Return the [x, y] coordinate for the center point of the cell that contains the specified text.  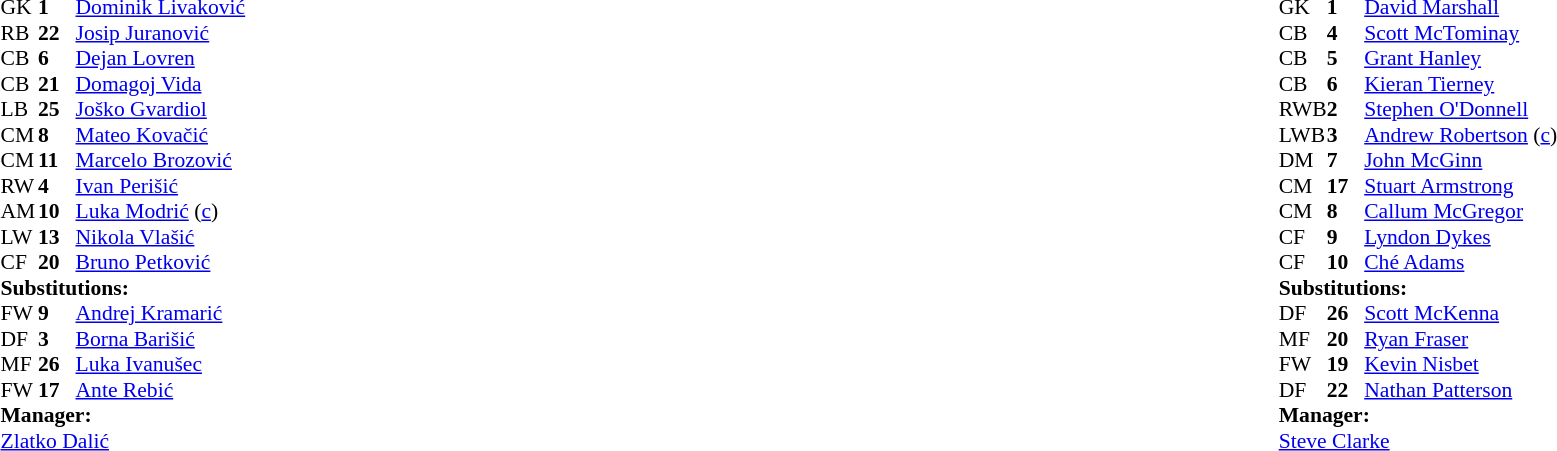
Ante Rebić [161, 390]
Manager: [122, 415]
John McGinn [1460, 161]
19 [1346, 365]
Stuart Armstrong [1460, 186]
Kevin Nisbet [1460, 365]
Callum McGregor [1460, 211]
LB [19, 109]
Lyndon Dykes [1460, 237]
Ché Adams [1460, 263]
Grant Hanley [1460, 59]
AM [19, 211]
RB [19, 33]
Dejan Lovren [161, 59]
Mateo Kovačić [161, 135]
11 [57, 161]
Bruno Petković [161, 263]
21 [57, 84]
7 [1346, 161]
Nathan Patterson [1460, 390]
RWB [1303, 109]
Substitutions: [122, 288]
LW [19, 237]
LWB [1303, 135]
Kieran Tierney [1460, 84]
Luka Ivanušec [161, 365]
2 [1346, 109]
Ryan Fraser [1460, 339]
Stephen O'Donnell [1460, 109]
Borna Barišić [161, 339]
Scott McKenna [1460, 313]
Joško Gvardiol [161, 109]
5 [1346, 59]
13 [57, 237]
Scott McTominay [1460, 33]
Andrej Kramarić [161, 313]
Ivan Perišić [161, 186]
RW [19, 186]
25 [57, 109]
Luka Modrić (c) [161, 211]
Marcelo Brozović [161, 161]
Nikola Vlašić [161, 237]
DM [1303, 161]
Josip Juranović [161, 33]
Andrew Robertson (c) [1460, 135]
Domagoj Vida [161, 84]
